Scan for the cell matching the given text and deliver its (X, Y) coordinate at center. 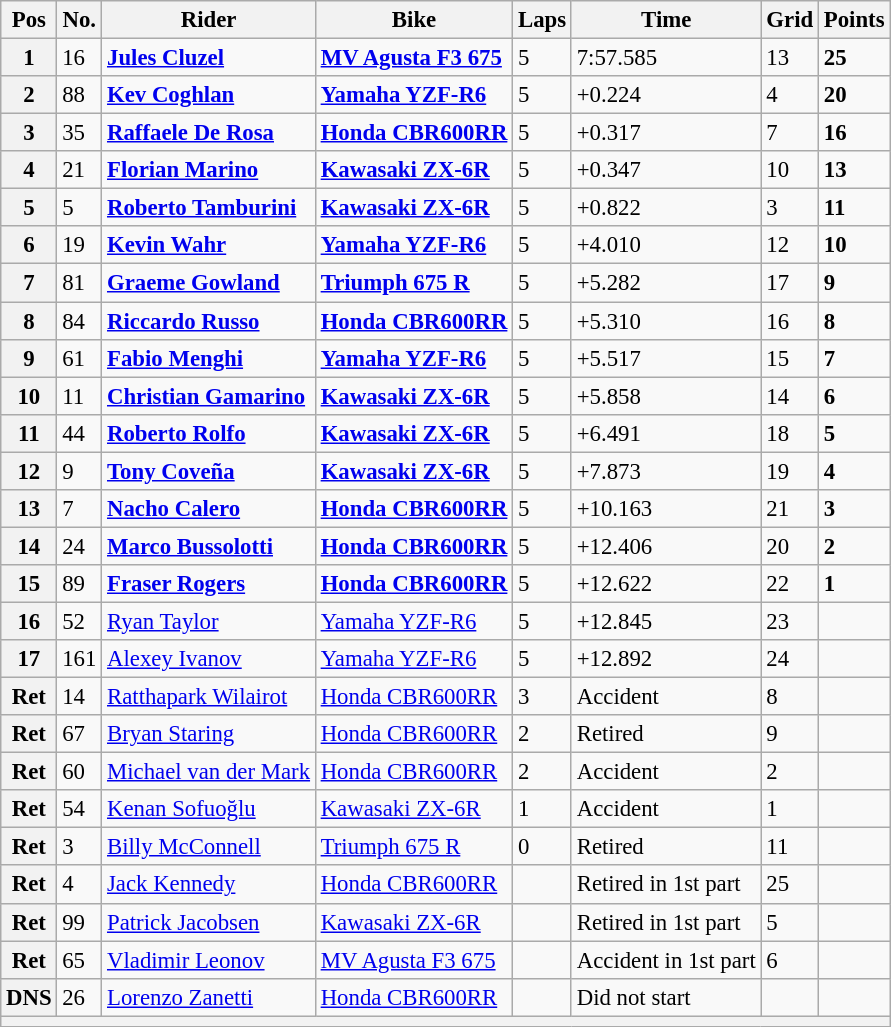
23 (790, 621)
Riccardo Russo (209, 321)
81 (80, 283)
Nacho Calero (209, 509)
+12.622 (666, 584)
Points (854, 20)
+12.406 (666, 546)
161 (80, 659)
+0.822 (666, 208)
Bike (414, 20)
89 (80, 584)
Ryan Taylor (209, 621)
44 (80, 433)
+7.873 (666, 471)
Jack Kennedy (209, 885)
Alexey Ivanov (209, 659)
0 (542, 847)
Time (666, 20)
26 (80, 997)
+12.845 (666, 621)
Jules Cluzel (209, 58)
Did not start (666, 997)
Roberto Rolfo (209, 433)
+10.163 (666, 509)
Fraser Rogers (209, 584)
+5.517 (666, 358)
Michael van der Mark (209, 772)
+0.224 (666, 95)
Graeme Gowland (209, 283)
Grid (790, 20)
+12.892 (666, 659)
+0.347 (666, 170)
54 (80, 809)
+5.282 (666, 283)
Ratthapark Wilairot (209, 697)
No. (80, 20)
35 (80, 133)
Pos (29, 20)
7:57.585 (666, 58)
Laps (542, 20)
Bryan Staring (209, 734)
Raffaele De Rosa (209, 133)
Kevin Wahr (209, 245)
DNS (29, 997)
88 (80, 95)
Billy McConnell (209, 847)
Christian Gamarino (209, 396)
61 (80, 358)
+0.317 (666, 133)
+5.858 (666, 396)
Kenan Sofuoğlu (209, 809)
18 (790, 433)
Marco Bussolotti (209, 546)
Fabio Menghi (209, 358)
+6.491 (666, 433)
Accident in 1st part (666, 960)
65 (80, 960)
+4.010 (666, 245)
Florian Marino (209, 170)
Lorenzo Zanetti (209, 997)
Tony Coveña (209, 471)
67 (80, 734)
Kev Coghlan (209, 95)
Rider (209, 20)
+5.310 (666, 321)
Roberto Tamburini (209, 208)
Vladimir Leonov (209, 960)
22 (790, 584)
52 (80, 621)
99 (80, 922)
60 (80, 772)
84 (80, 321)
Patrick Jacobsen (209, 922)
